Return (x, y) of the center of cell containing provided text 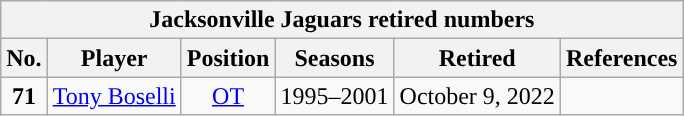
Jacksonville Jaguars retired numbers (342, 20)
References (622, 58)
Tony Boselli (114, 96)
Seasons (334, 58)
No. (24, 58)
October 9, 2022 (477, 96)
71 (24, 96)
Position (228, 58)
Retired (477, 58)
Player (114, 58)
1995–2001 (334, 96)
OT (228, 96)
